Pinpoint the cell where the given text exists, returning its (X, Y) midpoint coordinate. 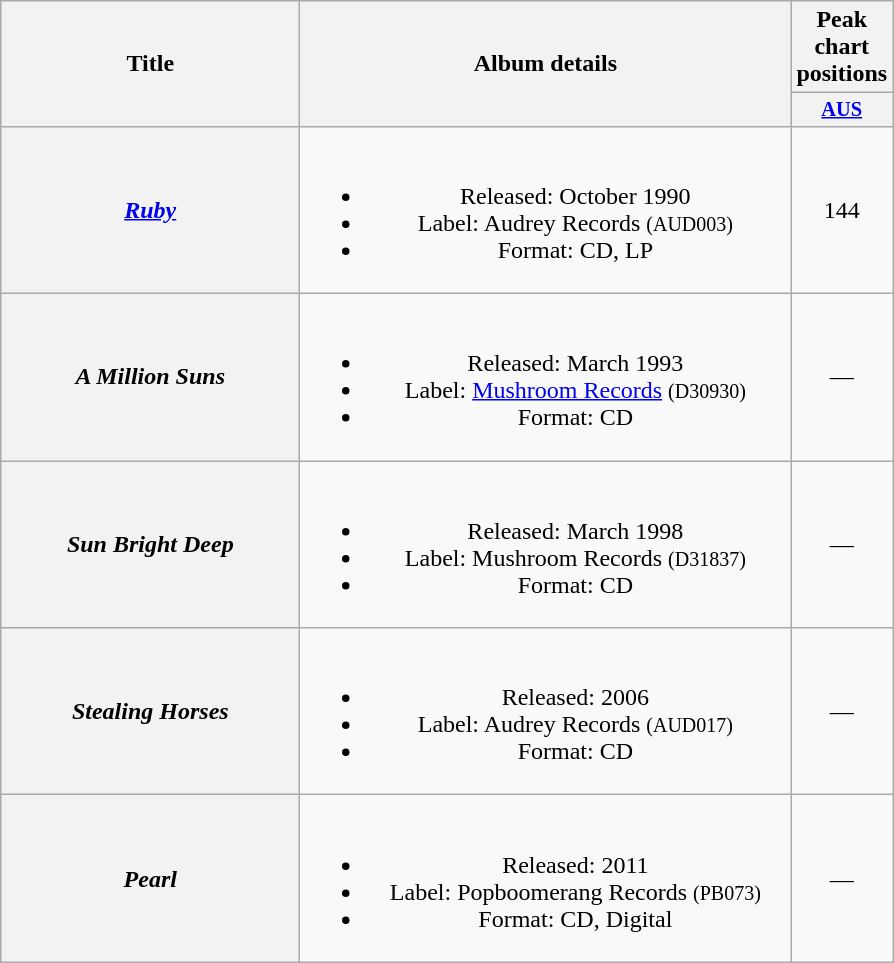
Released: March 1998Label: Mushroom Records (D31837)Format: CD (546, 544)
Stealing Horses (150, 712)
Peak chartpositions (842, 47)
Album details (546, 64)
Title (150, 64)
Released: March 1993Label: Mushroom Records (D30930)Format: CD (546, 378)
144 (842, 210)
Released: 2006Label: Audrey Records (AUD017)Format: CD (546, 712)
Released: October 1990Label: Audrey Records (AUD003)Format: CD, LP (546, 210)
A Million Suns (150, 378)
Sun Bright Deep (150, 544)
Released: 2011Label: Popboomerang Records (PB073)Format: CD, Digital (546, 878)
Pearl (150, 878)
AUS (842, 110)
Ruby (150, 210)
